Identify which cell holds the provided text, then report its (X, Y) central coordinate. 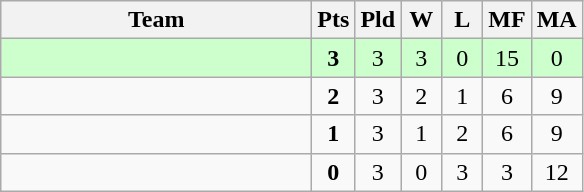
15 (507, 58)
Pts (334, 20)
MA (556, 20)
MF (507, 20)
Team (156, 20)
12 (556, 172)
W (422, 20)
Pld (378, 20)
L (462, 20)
